Determine the (x, y) coordinate at the center of the cell enclosing the given text.  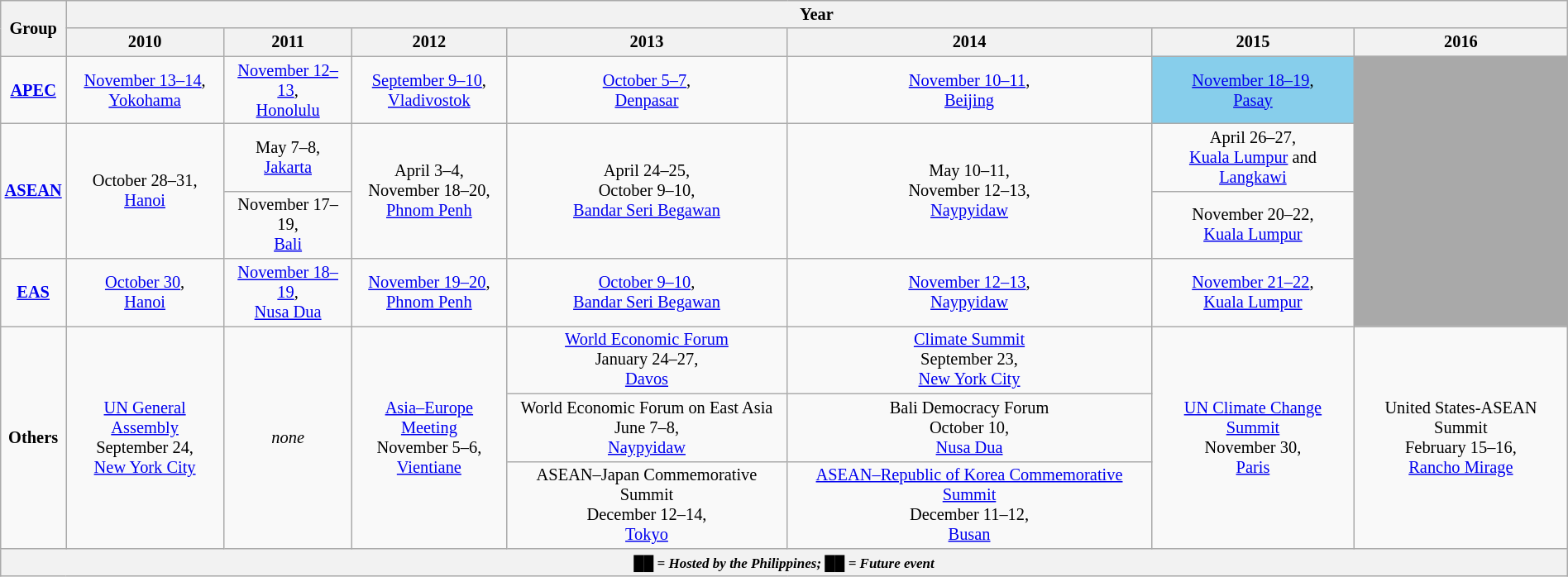
United States-ASEAN SummitFebruary 15–16, Rancho Mirage (1461, 436)
April 26–27, Kuala Lumpur and Langkawi (1252, 157)
April 24–25,October 9–10, Bandar Seri Begawan (647, 190)
ASEAN (33, 190)
October 28–31, Hanoi (146, 190)
World Economic ForumJanuary 24–27, Davos (647, 360)
Others (33, 436)
November 10–11, Beijing (969, 90)
World Economic Forum on East AsiaJune 7–8, Naypyidaw (647, 427)
APEC (33, 90)
May 7–8, Jakarta (288, 157)
November 17–19, Bali (288, 225)
ASEAN–Japan Commemorative SummitDecember 12–14, Tokyo (647, 505)
2011 (288, 42)
November 19–20, Phnom Penh (430, 293)
November 18–19, Nusa Dua (288, 293)
2015 (1252, 42)
November 18–19, Pasay (1252, 90)
September 9–10, Vladivostok (430, 90)
none (288, 436)
November 13–14, Yokohama (146, 90)
May 10–11,November 12–13, Naypyidaw (969, 190)
2012 (430, 42)
2014 (969, 42)
October 5–7, Denpasar (647, 90)
Asia–Europe MeetingNovember 5–6, Vientiane (430, 436)
Climate SummitSeptember 23, New York City (969, 360)
November 21–22, Kuala Lumpur (1252, 293)
Year (817, 14)
April 3–4,November 18–20, Phnom Penh (430, 190)
2013 (647, 42)
UN General AssemblySeptember 24, New York City (146, 436)
EAS (33, 293)
2016 (1461, 42)
Bali Democracy ForumOctober 10, Nusa Dua (969, 427)
2010 (146, 42)
November 12–13, Naypyidaw (969, 293)
October 30, Hanoi (146, 293)
UN Climate Change SummitNovember 30, Paris (1252, 436)
██ = Hosted by the Philippines; ██ = Future event (784, 562)
November 12–13, Honolulu (288, 90)
November 20–22, Kuala Lumpur (1252, 225)
October 9–10, Bandar Seri Begawan (647, 293)
Group (33, 28)
ASEAN–Republic of Korea Commemorative SummitDecember 11–12, Busan (969, 505)
